Scan for the cell matching the given text and deliver its [x, y] coordinate at center. 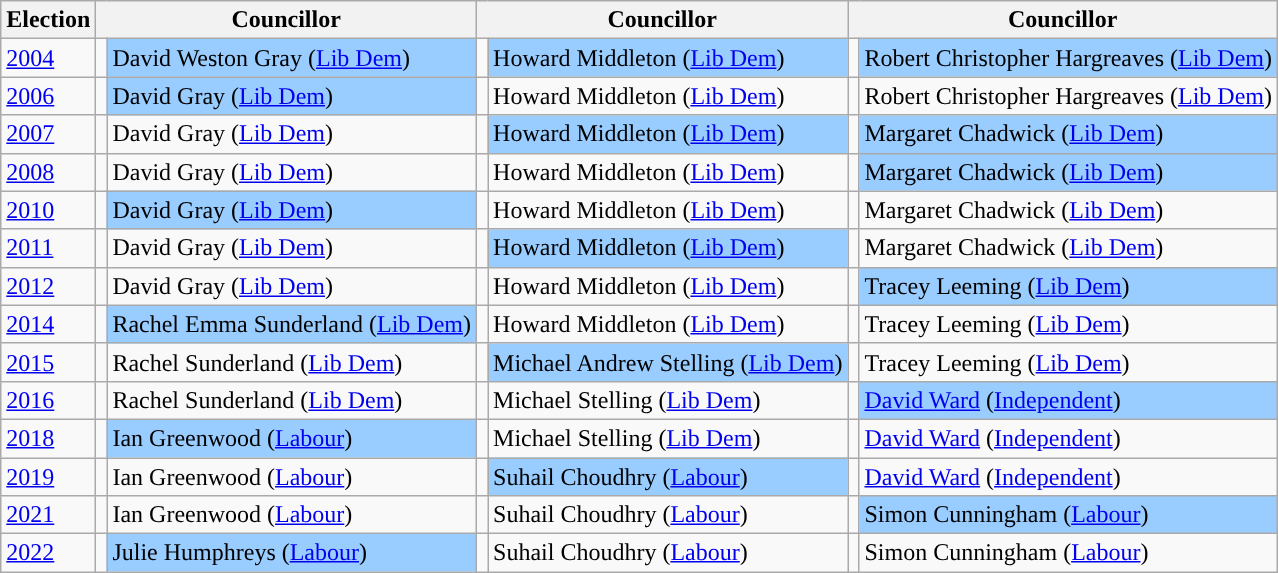
Election [48, 20]
Julie Humphreys (Labour) [292, 553]
2018 [48, 438]
2010 [48, 210]
2016 [48, 400]
2011 [48, 248]
2008 [48, 172]
Michael Andrew Stelling (Lib Dem) [668, 362]
2019 [48, 477]
Rachel Emma Sunderland (Lib Dem) [292, 324]
David Weston Gray (Lib Dem) [292, 58]
2022 [48, 553]
2021 [48, 515]
2006 [48, 96]
2012 [48, 286]
2015 [48, 362]
2014 [48, 324]
2007 [48, 134]
2004 [48, 58]
